Locate the cell with the specified text and output its (x, y) center coordinate. 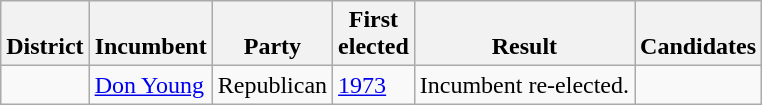
Candidates (698, 34)
Republican (272, 85)
Incumbent re-elected. (524, 85)
Result (524, 34)
Don Young (150, 85)
Party (272, 34)
1973 (374, 85)
District (45, 34)
Firstelected (374, 34)
Incumbent (150, 34)
